Identify which cell holds the provided text, then report its [x, y] central coordinate. 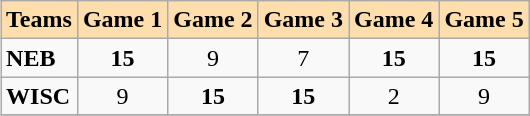
Teams [40, 20]
Game 4 [393, 20]
Game 5 [484, 20]
2 [393, 96]
NEB [40, 58]
WISC [40, 96]
Game 2 [213, 20]
Game 1 [122, 20]
Game 3 [303, 20]
7 [303, 58]
